Scan for the cell matching the given text and deliver its (X, Y) coordinate at center. 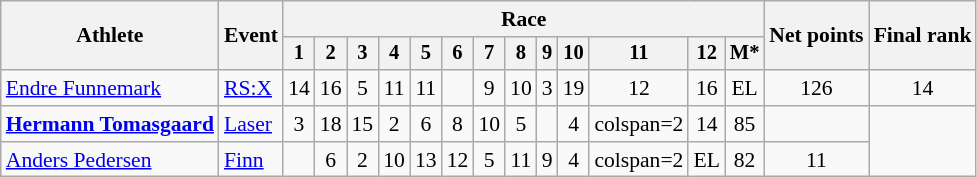
126 (816, 88)
Net points (816, 36)
15 (362, 124)
Athlete (110, 36)
Event (251, 36)
85 (744, 124)
Hermann Tomasgaard (110, 124)
7 (489, 54)
colspan=2 (638, 124)
M* (744, 54)
Endre Funnemark (110, 88)
19 (574, 88)
18 (331, 124)
Laser (251, 124)
RS:X (251, 88)
Race (524, 19)
1 (299, 54)
Final rank (923, 36)
EL (744, 88)
